Capture the cell that displays the provided text and extract its (x, y) central coordinate. 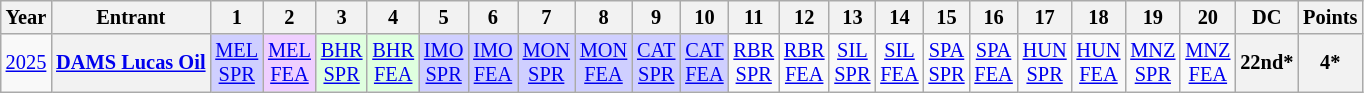
6 (492, 17)
CATSPR (656, 63)
Year (26, 17)
17 (1045, 17)
20 (1208, 17)
SILFEA (899, 63)
DC (1266, 17)
10 (704, 17)
8 (604, 17)
19 (1152, 17)
22nd* (1266, 63)
SPASPR (947, 63)
4* (1330, 63)
RBRSPR (754, 63)
11 (754, 17)
MELSPR (236, 63)
CATFEA (704, 63)
IMOSPR (444, 63)
1 (236, 17)
5 (444, 17)
13 (852, 17)
MONFEA (604, 63)
SPAFEA (993, 63)
HUNSPR (1045, 63)
MNZSPR (1152, 63)
7 (546, 17)
BHRSPR (342, 63)
4 (393, 17)
18 (1099, 17)
3 (342, 17)
Entrant (130, 17)
MNZFEA (1208, 63)
MONSPR (546, 63)
12 (804, 17)
MELFEA (290, 63)
RBRFEA (804, 63)
HUNFEA (1099, 63)
16 (993, 17)
9 (656, 17)
SILSPR (852, 63)
15 (947, 17)
2 (290, 17)
IMOFEA (492, 63)
DAMS Lucas Oil (130, 63)
14 (899, 17)
BHRFEA (393, 63)
2025 (26, 63)
Points (1330, 17)
